Determine the [X, Y] coordinate at the center of the cell enclosing the given text.  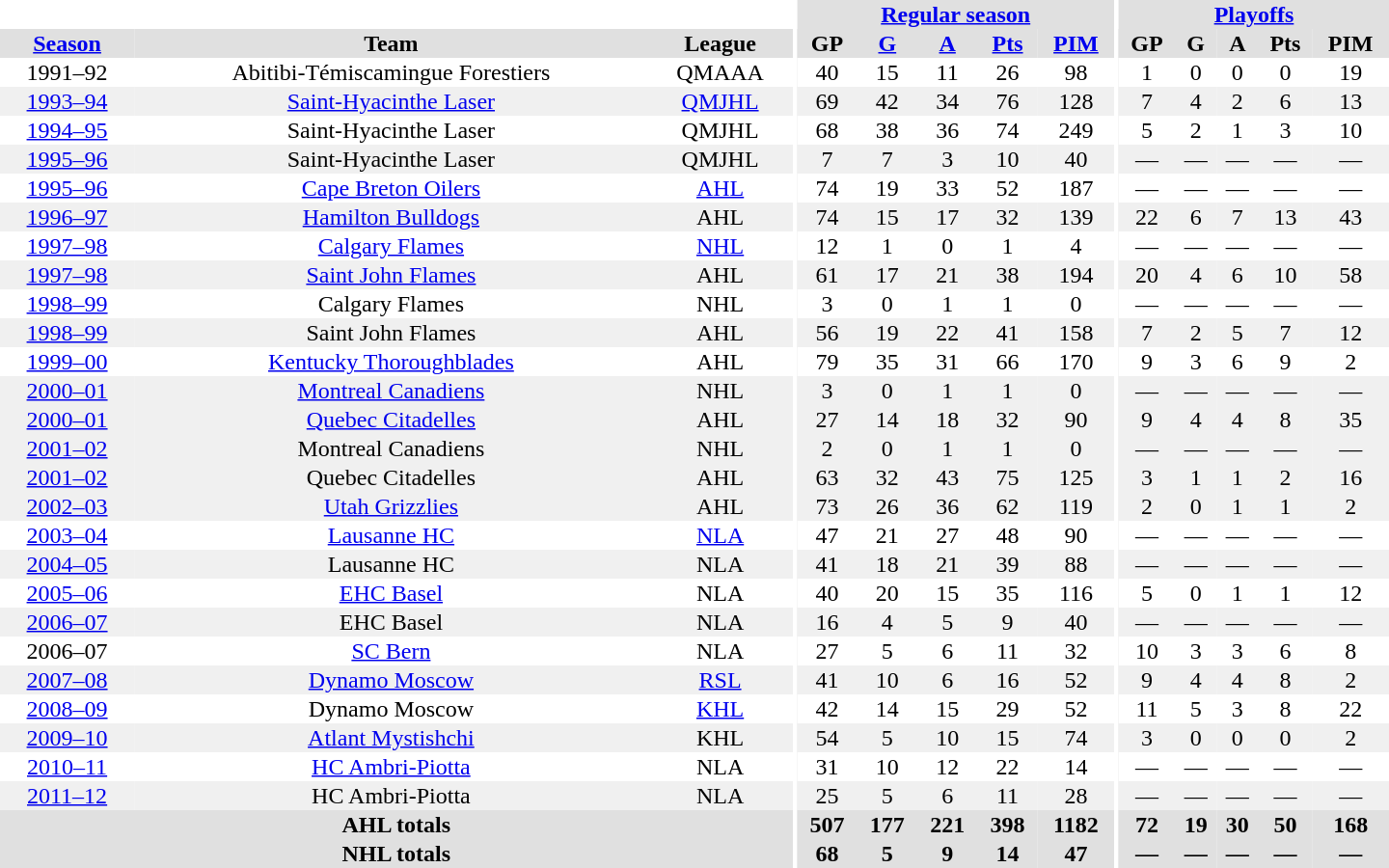
SC Bern [391, 651]
Kentucky Thoroughblades [391, 362]
158 [1076, 333]
2010–11 [68, 767]
72 [1147, 825]
RSL [721, 680]
Cape Breton Oilers [391, 188]
Atlant Mystishchi [391, 738]
69 [827, 101]
Team [391, 43]
88 [1076, 564]
168 [1350, 825]
39 [1007, 564]
50 [1285, 825]
170 [1076, 362]
1993–94 [68, 101]
1991–92 [68, 72]
76 [1007, 101]
507 [827, 825]
98 [1076, 72]
2005–06 [68, 593]
73 [827, 506]
79 [827, 362]
Season [68, 43]
75 [1007, 477]
QMAAA [721, 72]
58 [1350, 275]
187 [1076, 188]
66 [1007, 362]
25 [827, 796]
Utah Grizzlies [391, 506]
119 [1076, 506]
63 [827, 477]
128 [1076, 101]
61 [827, 275]
Abitibi-Témiscamingue Forestiers [391, 72]
Playoffs [1254, 14]
1996–97 [68, 217]
54 [827, 738]
28 [1076, 796]
125 [1076, 477]
56 [827, 333]
AHL totals [395, 825]
2011–12 [68, 796]
398 [1007, 825]
33 [947, 188]
Regular season [955, 14]
221 [947, 825]
249 [1076, 130]
29 [1007, 709]
2008–09 [68, 709]
Hamilton Bulldogs [391, 217]
48 [1007, 535]
2003–04 [68, 535]
2009–10 [68, 738]
1999–00 [68, 362]
2007–08 [68, 680]
194 [1076, 275]
30 [1237, 825]
League [721, 43]
177 [887, 825]
116 [1076, 593]
1994–95 [68, 130]
139 [1076, 217]
2002–03 [68, 506]
NHL totals [395, 854]
34 [947, 101]
62 [1007, 506]
1182 [1076, 825]
2004–05 [68, 564]
